Provide the [X, Y] coordinate of the cell's center where the given text is located.  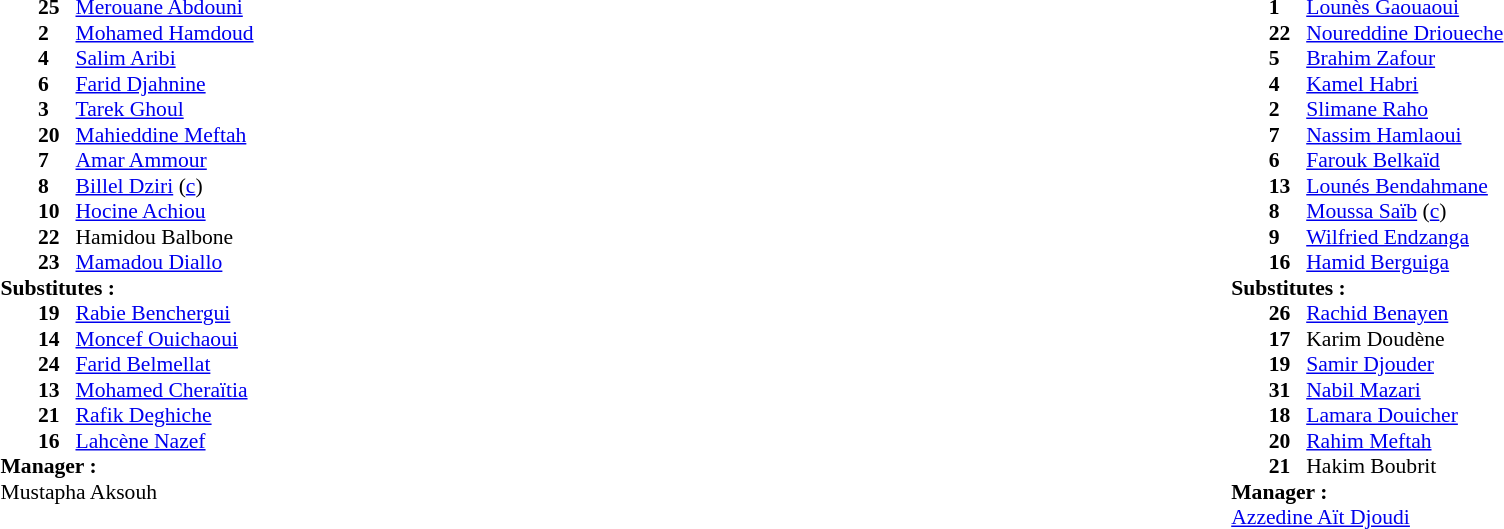
5 [1288, 59]
Mohamed Cheraïtia [226, 390]
26 [1288, 313]
Mohamed Hamdoud [226, 33]
9 [1288, 237]
Tarek Ghoul [226, 109]
17 [1288, 339]
Farid Belmellat [226, 365]
Amar Ammour [226, 161]
18 [1288, 415]
Rafik Deghiche [226, 415]
Salim Aribi [226, 59]
Manager : [188, 467]
3 [57, 109]
23 [57, 263]
31 [1288, 390]
Hocine Achiou [226, 211]
Substitutes : [188, 288]
Hamidou Balbone [226, 237]
Moncef Ouichaoui [226, 339]
Lahcène Nazef [226, 441]
Farid Djahnine [226, 84]
Rabie Benchergui [226, 313]
Mahieddine Meftah [226, 135]
Mustapha Aksouh [188, 492]
24 [57, 365]
14 [57, 339]
Billel Dziri (c) [226, 186]
10 [57, 211]
Mamadou Diallo [226, 263]
